For the text-containing cell, return its midpoint in [X, Y] coordinate format. 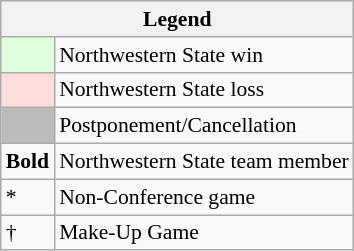
Postponement/Cancellation [204, 126]
Bold [28, 162]
* [28, 197]
Legend [178, 19]
Non-Conference game [204, 197]
Northwestern State loss [204, 90]
Northwestern State team member [204, 162]
Make-Up Game [204, 233]
† [28, 233]
Northwestern State win [204, 55]
